From the cell containing the given text, extract its center point as (X, Y) coordinate. 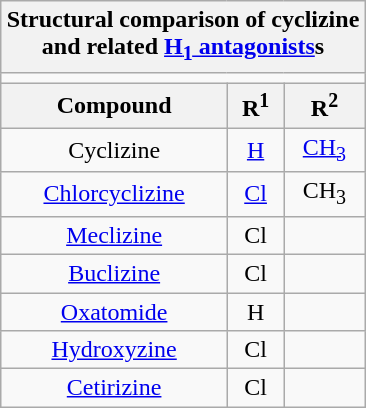
Meclizine (114, 235)
R2 (324, 106)
R1 (256, 106)
Oxatomide (114, 312)
Hydroxyzine (114, 350)
Compound (114, 106)
Structural comparison of cyclizine and related H1 antagonistss (183, 36)
Chlorcyclizine (114, 194)
Buclizine (114, 273)
Cyclizine (114, 150)
Cetirizine (114, 388)
